Scan for the cell matching the given text and deliver its [X, Y] coordinate at center. 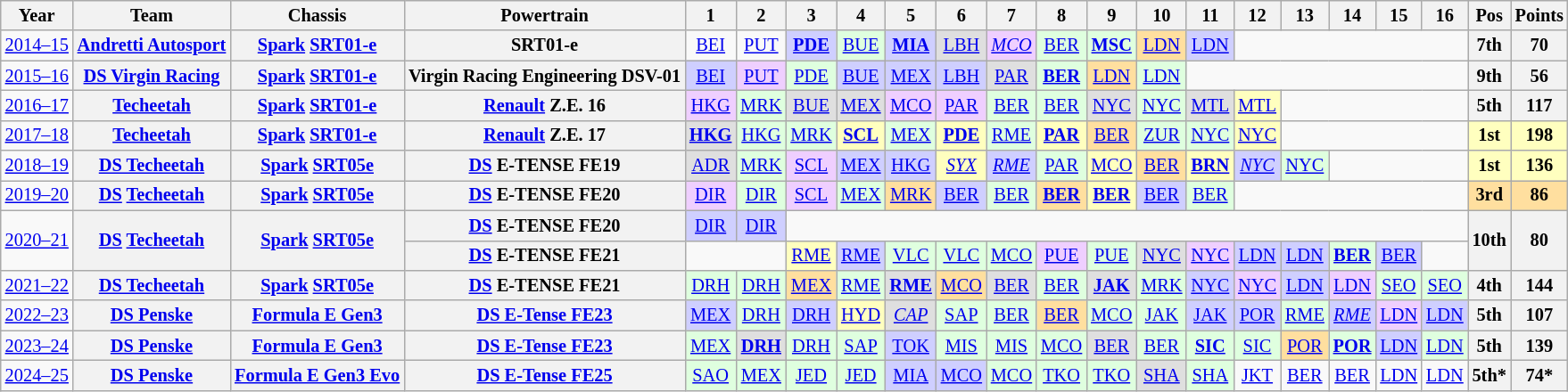
2024–25 [37, 375]
2021–22 [37, 285]
Team [152, 15]
ZUR [1161, 135]
2019–20 [37, 195]
14 [1352, 15]
2014–15 [37, 45]
117 [1539, 105]
3rd [1490, 195]
DS E-Tense FE25 [544, 375]
Formula E Gen3 Evo [318, 375]
7 [1011, 15]
2015–16 [37, 76]
139 [1539, 346]
Pos [1490, 15]
12 [1258, 15]
SRT01-e [544, 45]
70 [1539, 45]
2 [761, 15]
80 [1539, 241]
3 [811, 15]
JKT [1258, 375]
56 [1539, 76]
2017–18 [37, 135]
4 [862, 15]
4th [1490, 285]
6 [961, 15]
10th [1490, 241]
15 [1399, 15]
Renault Z.E. 16 [544, 105]
5th* [1490, 375]
SYX [961, 166]
ADR [710, 166]
DS Virgin Racing [152, 76]
13 [1305, 15]
DS E-TENSE FE19 [544, 166]
2020–21 [37, 241]
9 [1111, 15]
16 [1445, 15]
Andretti Autosport [152, 45]
2018–19 [37, 166]
74* [1539, 375]
TOK [912, 346]
1 [710, 15]
Virgin Racing Engineering DSV-01 [544, 76]
8 [1061, 15]
9th [1490, 76]
2023–24 [37, 346]
198 [1539, 135]
5 [912, 15]
Renault Z.E. 17 [544, 135]
107 [1539, 315]
7th [1490, 45]
CAP [912, 315]
136 [1539, 166]
144 [1539, 285]
86 [1539, 195]
11 [1209, 15]
BRN [1209, 166]
Powertrain [544, 15]
Year [37, 15]
2022–23 [37, 315]
Chassis [318, 15]
SAO [710, 375]
10 [1161, 15]
Points [1539, 15]
MSC [1111, 45]
HYD [862, 315]
2016–17 [37, 105]
